Scan for the cell matching the given text and deliver its (X, Y) coordinate at center. 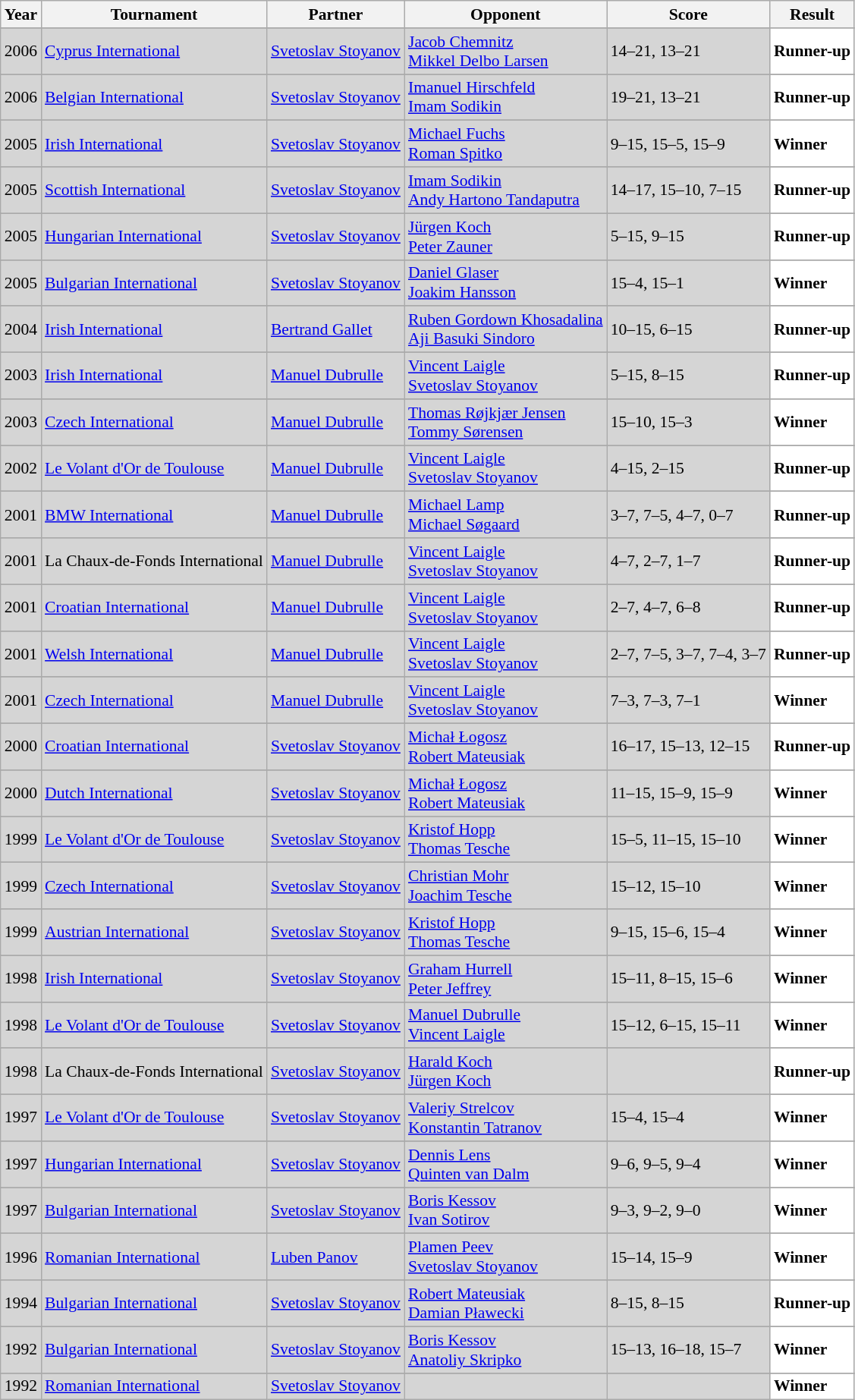
Dennis Lens Quinten van Dalm (505, 1164)
Valeriy Strelcov Konstantin Tatranov (505, 1118)
1994 (21, 1304)
5–15, 9–15 (689, 237)
15–14, 15–9 (689, 1257)
Score (689, 14)
15–13, 16–18, 15–7 (689, 1349)
Harald Koch Jürgen Koch (505, 1071)
15–12, 15–10 (689, 886)
Manuel Dubrulle Vincent Laigle (505, 1024)
Luben Panov (335, 1257)
19–21, 13–21 (689, 97)
Scottish International (154, 190)
Austrian International (154, 932)
7–3, 7–3, 7–1 (689, 701)
Graham Hurrell Peter Jeffrey (505, 979)
15–10, 15–3 (689, 422)
BMW International (154, 514)
Imanuel Hirschfeld Imam Sodikin (505, 97)
5–15, 8–15 (689, 376)
14–17, 15–10, 7–15 (689, 190)
Michael Fuchs Roman Spitko (505, 144)
15–4, 15–1 (689, 282)
Belgian International (154, 97)
Thomas Røjkjær Jensen Tommy Sørensen (505, 422)
8–15, 8–15 (689, 1304)
Dutch International (154, 794)
Result (812, 14)
Plamen Peev Svetoslav Stoyanov (505, 1257)
Jürgen Koch Peter Zauner (505, 237)
2004 (21, 329)
Partner (335, 14)
15–5, 11–15, 15–10 (689, 839)
9–6, 9–5, 9–4 (689, 1164)
9–3, 9–2, 9–0 (689, 1211)
9–15, 15–5, 15–9 (689, 144)
Robert Mateusiak Damian Pławecki (505, 1304)
Ruben Gordown Khosadalina Aji Basuki Sindoro (505, 329)
16–17, 15–13, 12–15 (689, 747)
4–15, 2–15 (689, 469)
Jacob Chemnitz Mikkel Delbo Larsen (505, 52)
14–21, 13–21 (689, 52)
2–7, 4–7, 6–8 (689, 607)
10–15, 6–15 (689, 329)
15–12, 6–15, 15–11 (689, 1024)
4–7, 2–7, 1–7 (689, 562)
Opponent (505, 14)
Imam Sodikin Andy Hartono Tandaputra (505, 190)
9–15, 15–6, 15–4 (689, 932)
Michael Lamp Michael Søgaard (505, 514)
3–7, 7–5, 4–7, 0–7 (689, 514)
Tournament (154, 14)
Boris Kessov Anatoliy Skripko (505, 1349)
15–11, 8–15, 15–6 (689, 979)
15–4, 15–4 (689, 1118)
Christian Mohr Joachim Tesche (505, 886)
2002 (21, 469)
Daniel Glaser Joakim Hansson (505, 282)
1996 (21, 1257)
2–7, 7–5, 3–7, 7–4, 3–7 (689, 654)
11–15, 15–9, 15–9 (689, 794)
Year (21, 14)
Boris Kessov Ivan Sotirov (505, 1211)
Cyprus International (154, 52)
Bertrand Gallet (335, 329)
Welsh International (154, 654)
